Return the [X, Y] coordinate for the center point of the cell that contains the specified text.  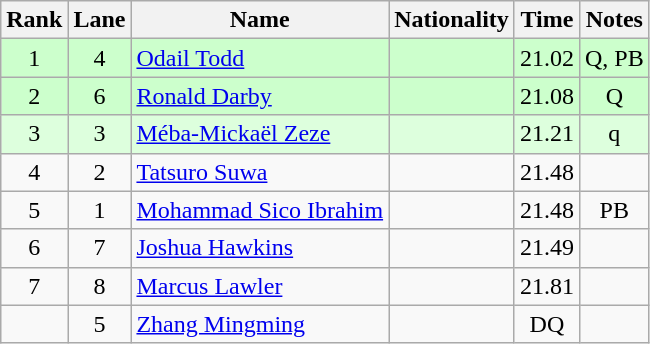
21.08 [546, 96]
Joshua Hawkins [260, 248]
Time [546, 20]
q [614, 134]
Lane [100, 20]
8 [100, 286]
21.81 [546, 286]
Q, PB [614, 58]
Nationality [452, 20]
Zhang Mingming [260, 324]
Rank [34, 20]
PB [614, 210]
21.21 [546, 134]
Q [614, 96]
Méba-Mickaël Zeze [260, 134]
Tatsuro Suwa [260, 172]
Name [260, 20]
Ronald Darby [260, 96]
DQ [546, 324]
21.49 [546, 248]
Mohammad Sico Ibrahim [260, 210]
Notes [614, 20]
Marcus Lawler [260, 286]
21.02 [546, 58]
Odail Todd [260, 58]
